Return the [X, Y] coordinate for the center point of the cell that contains the specified text.  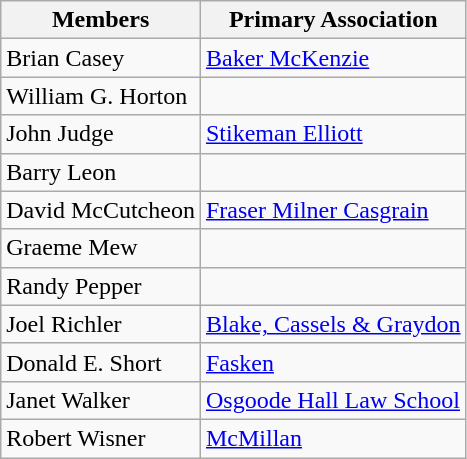
Members [101, 20]
Fraser Milner Casgrain [333, 210]
Osgoode Hall Law School [333, 400]
Randy Pepper [101, 286]
Baker McKenzie [333, 58]
Joel Richler [101, 324]
Barry Leon [101, 172]
Janet Walker [101, 400]
William G. Horton [101, 96]
Stikeman Elliott [333, 134]
Blake, Cassels & Graydon [333, 324]
Primary Association [333, 20]
Donald E. Short [101, 362]
John Judge [101, 134]
Graeme Mew [101, 248]
Fasken [333, 362]
David McCutcheon [101, 210]
McMillan [333, 438]
Brian Casey [101, 58]
Robert Wisner [101, 438]
